Scan for the cell matching the given text and deliver its (X, Y) coordinate at center. 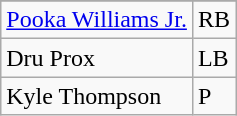
LB (214, 58)
Pooka Williams Jr. (97, 20)
RB (214, 20)
Kyle Thompson (97, 96)
Dru Prox (97, 58)
P (214, 96)
